Scan for the cell matching the given text and deliver its (x, y) coordinate at center. 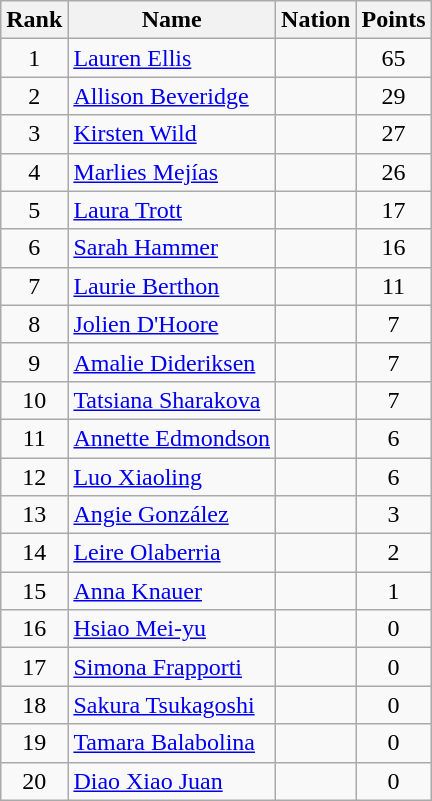
27 (394, 134)
Allison Beveridge (172, 96)
26 (394, 172)
Amalie Dideriksen (172, 362)
Tamara Balabolina (172, 743)
Laurie Berthon (172, 286)
18 (34, 705)
14 (34, 553)
Nation (316, 20)
Diao Xiao Juan (172, 781)
Rank (34, 20)
20 (34, 781)
Leire Olaberria (172, 553)
10 (34, 400)
Sarah Hammer (172, 248)
13 (34, 515)
Tatsiana Sharakova (172, 400)
Angie González (172, 515)
Hsiao Mei-yu (172, 629)
15 (34, 591)
Sakura Tsukagoshi (172, 705)
Marlies Mejías (172, 172)
Lauren Ellis (172, 58)
Points (394, 20)
19 (34, 743)
8 (34, 324)
Laura Trott (172, 210)
Annette Edmondson (172, 438)
Luo Xiaoling (172, 477)
9 (34, 362)
Anna Knauer (172, 591)
65 (394, 58)
12 (34, 477)
Jolien D'Hoore (172, 324)
Simona Frapporti (172, 667)
5 (34, 210)
Kirsten Wild (172, 134)
4 (34, 172)
Name (172, 20)
29 (394, 96)
